For the text-containing cell, return its midpoint in [x, y] coordinate format. 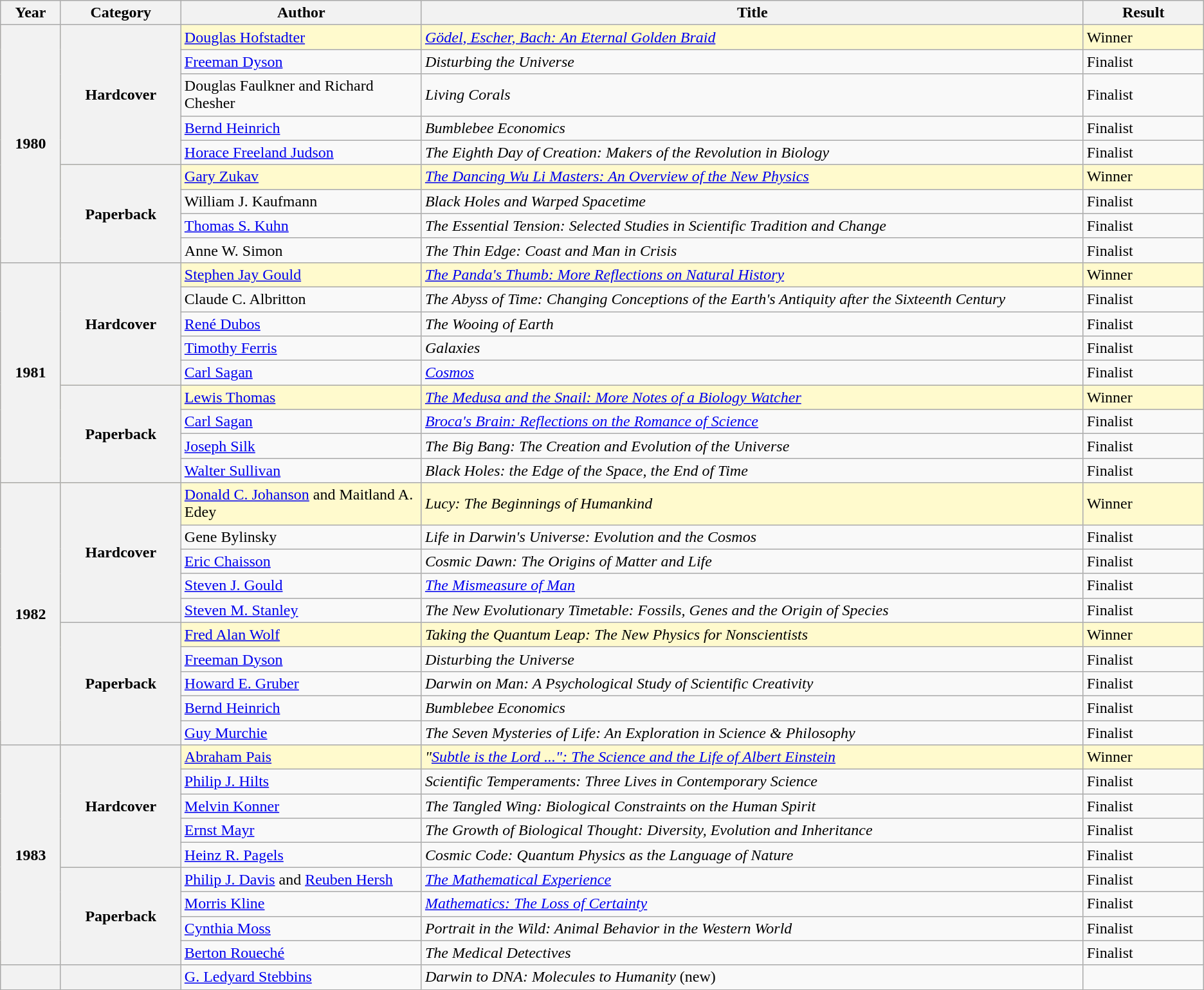
Cosmic Code: Quantum Physics as the Language of Nature [752, 855]
Claude C. Albritton [301, 299]
Galaxies [752, 348]
Portrait in the Wild: Animal Behavior in the Western World [752, 928]
Black Holes: the Edge of the Space, the End of Time [752, 471]
Ernst Mayr [301, 831]
Thomas S. Kuhn [301, 226]
Howard E. Gruber [301, 683]
The Seven Mysteries of Life: An Exploration in Science & Philosophy [752, 732]
1983 [31, 855]
Heinz R. Pagels [301, 855]
Philip J. Hilts [301, 782]
Douglas Faulkner and Richard Chesher [301, 95]
The Abyss of Time: Changing Conceptions of the Earth's Antiquity after the Sixteenth Century [752, 299]
Title [752, 13]
Taking the Quantum Leap: The New Physics for Nonscientists [752, 634]
The Medical Detectives [752, 953]
Guy Murchie [301, 732]
Berton Roueché [301, 953]
Walter Sullivan [301, 471]
The Dancing Wu Li Masters: An Overview of the New Physics [752, 177]
Fred Alan Wolf [301, 634]
Donald C. Johanson and Maitland A. Edey [301, 504]
"Subtle is the Lord ...": The Science and the Life of Albert Einstein [752, 757]
The Medusa and the Snail: More Notes of a Biology Watcher [752, 397]
1981 [31, 373]
Lewis Thomas [301, 397]
The Mismeasure of Man [752, 586]
The Eighth Day of Creation: Makers of the Revolution in Biology [752, 152]
Life in Darwin's Universe: Evolution and the Cosmos [752, 537]
Steven J. Gould [301, 586]
Author [301, 13]
Gary Zukav [301, 177]
The New Evolutionary Timetable: Fossils, Genes and the Origin of Species [752, 610]
Melvin Konner [301, 806]
Abraham Pais [301, 757]
The Mathematical Experience [752, 879]
Lucy: The Beginnings of Humankind [752, 504]
Cosmos [752, 373]
1980 [31, 144]
The Panda's Thumb: More Reflections on Natural History [752, 274]
Cosmic Dawn: The Origins of Matter and Life [752, 561]
René Dubos [301, 323]
Living Corals [752, 95]
Anne W. Simon [301, 250]
Stephen Jay Gould [301, 274]
Gene Bylinsky [301, 537]
The Thin Edge: Coast and Man in Crisis [752, 250]
Joseph Silk [301, 446]
Philip J. Davis and Reuben Hersh [301, 879]
Eric Chaisson [301, 561]
Morris Kline [301, 904]
Gödel, Escher, Bach: An Eternal Golden Braid [752, 37]
The Wooing of Earth [752, 323]
Steven M. Stanley [301, 610]
Cynthia Moss [301, 928]
Result [1144, 13]
G. Ledyard Stebbins [301, 977]
Darwin on Man: A Psychological Study of Scientific Creativity [752, 683]
The Big Bang: The Creation and Evolution of the Universe [752, 446]
Scientific Temperaments: Three Lives in Contemporary Science [752, 782]
The Growth of Biological Thought: Diversity, Evolution and Inheritance [752, 831]
Horace Freeland Judson [301, 152]
Black Holes and Warped Spacetime [752, 201]
Mathematics: The Loss of Certainty [752, 904]
Category [121, 13]
Darwin to DNA: Molecules to Humanity (new) [752, 977]
Douglas Hofstadter [301, 37]
Broca's Brain: Reflections on the Romance of Science [752, 422]
The Essential Tension: Selected Studies in Scientific Tradition and Change [752, 226]
Timothy Ferris [301, 348]
The Tangled Wing: Biological Constraints on the Human Spirit [752, 806]
Year [31, 13]
1982 [31, 614]
William J. Kaufmann [301, 201]
